Provide the [x, y] coordinate of the cell's center where the given text is located.  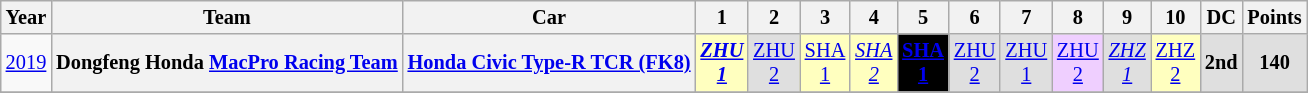
Car [550, 17]
7 [1026, 17]
3 [825, 17]
SHA2 [874, 63]
5 [923, 17]
Year [26, 17]
Honda Civic Type-R TCR (FK8) [550, 63]
10 [1176, 17]
Points [1275, 17]
Team [226, 17]
6 [975, 17]
1 [722, 17]
8 [1078, 17]
2019 [26, 63]
DC [1222, 17]
4 [874, 17]
ZHZ1 [1128, 63]
2nd [1222, 63]
2 [774, 17]
9 [1128, 17]
140 [1275, 63]
ZHZ2 [1176, 63]
Dongfeng Honda MacPro Racing Team [226, 63]
